Return [X, Y] of the center of cell containing provided text 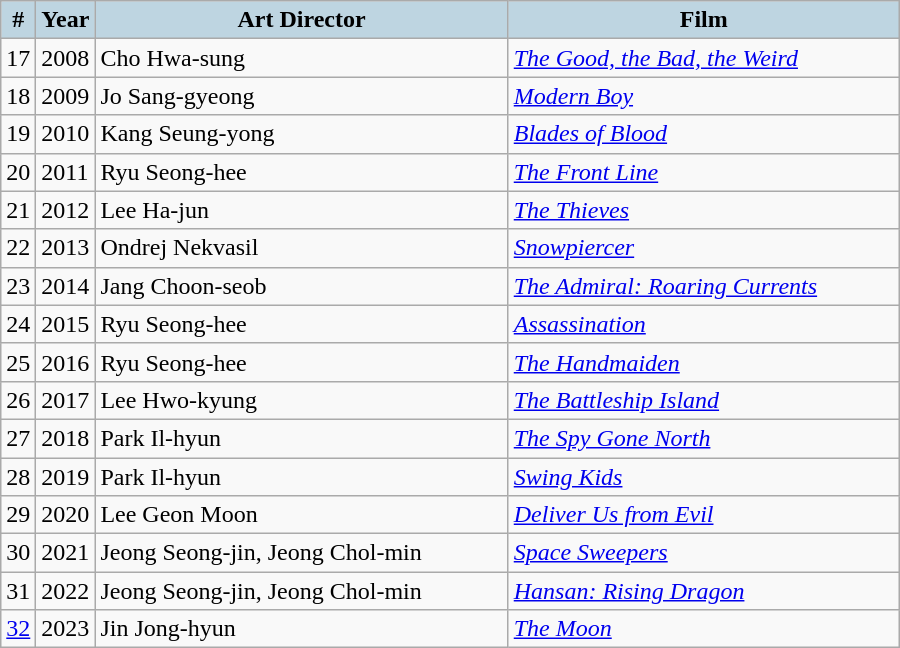
19 [18, 134]
31 [18, 591]
20 [18, 172]
2018 [66, 438]
2009 [66, 96]
28 [18, 477]
Lee Ha-jun [302, 210]
Jang Choon-seob [302, 286]
17 [18, 58]
2020 [66, 515]
Deliver Us from Evil [704, 515]
2008 [66, 58]
Space Sweepers [704, 553]
The Handmaiden [704, 362]
Hansan: Rising Dragon [704, 591]
2013 [66, 248]
Jo Sang-gyeong [302, 96]
The Good, the Bad, the Weird [704, 58]
Lee Geon Moon [302, 515]
30 [18, 553]
Assassination [704, 324]
2015 [66, 324]
2019 [66, 477]
29 [18, 515]
27 [18, 438]
Jin Jong-hyun [302, 629]
Film [704, 20]
2010 [66, 134]
Modern Boy [704, 96]
2012 [66, 210]
The Thieves [704, 210]
2021 [66, 553]
23 [18, 286]
24 [18, 324]
18 [18, 96]
26 [18, 400]
The Moon [704, 629]
21 [18, 210]
Kang Seung-yong [302, 134]
# [18, 20]
32 [18, 629]
2014 [66, 286]
Cho Hwa-sung [302, 58]
2016 [66, 362]
Year [66, 20]
Snowpiercer [704, 248]
The Front Line [704, 172]
2017 [66, 400]
2022 [66, 591]
2011 [66, 172]
Ondrej Nekvasil [302, 248]
25 [18, 362]
The Admiral: Roaring Currents [704, 286]
Swing Kids [704, 477]
2023 [66, 629]
Blades of Blood [704, 134]
The Battleship Island [704, 400]
22 [18, 248]
Art Director [302, 20]
Lee Hwo-kyung [302, 400]
The Spy Gone North [704, 438]
